From the cell containing the given text, extract its center point as [x, y] coordinate. 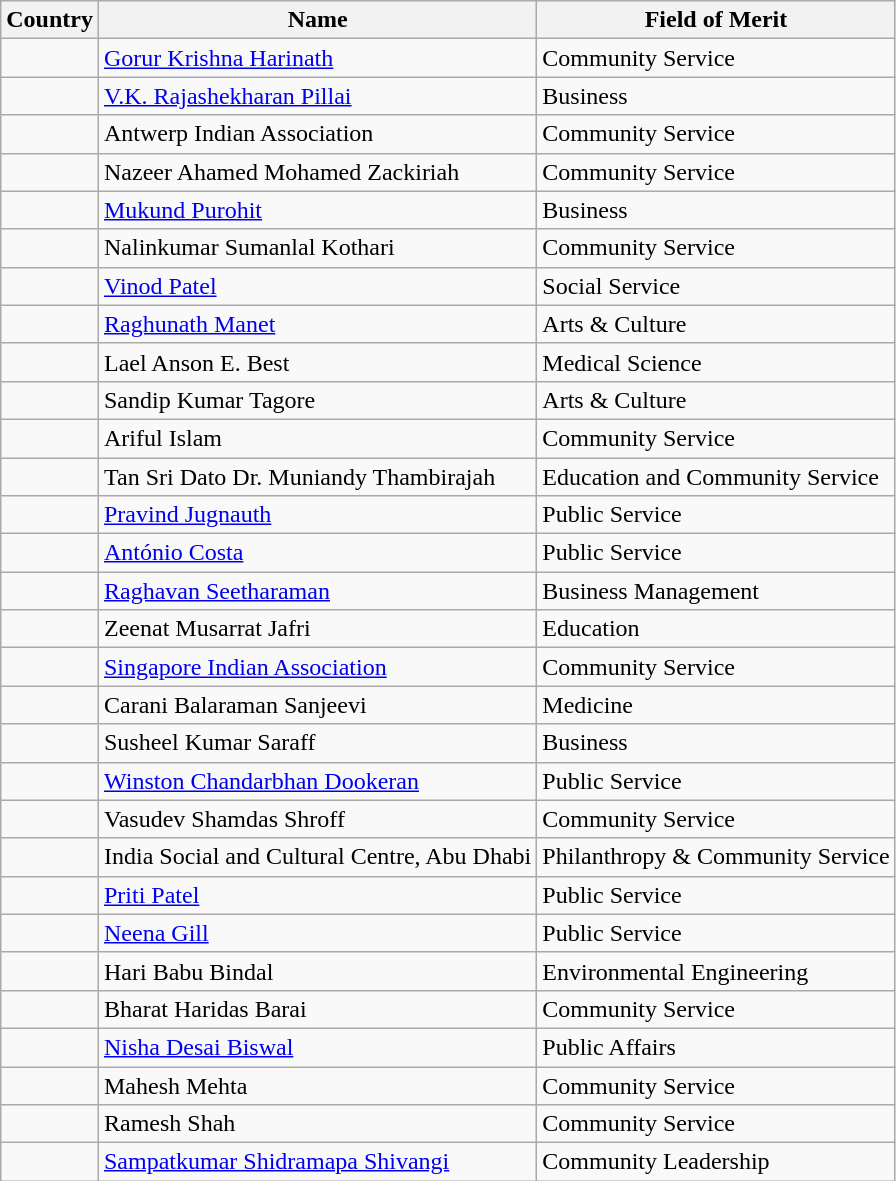
Sampatkumar Shidramapa Shivangi [317, 1162]
Singapore Indian Association [317, 667]
Zeenat Musarrat Jafri [317, 629]
Vasudev Shamdas Shroff [317, 819]
Mahesh Mehta [317, 1085]
Lael Anson E. Best [317, 362]
Ramesh Shah [317, 1124]
Ariful Islam [317, 438]
Mukund Purohit [317, 210]
Carani Balaraman Sanjeevi [317, 705]
India Social and Cultural Centre, Abu Dhabi [317, 857]
Susheel Kumar Saraff [317, 743]
Business Management [716, 591]
António Costa [317, 553]
Community Leadership [716, 1162]
Education and Community Service [716, 477]
Name [317, 20]
Neena Gill [317, 933]
Nazeer Ahamed Mohamed Zackiriah [317, 172]
Vinod Patel [317, 286]
Country [50, 20]
Sandip Kumar Tagore [317, 400]
Priti Patel [317, 895]
Hari Babu Bindal [317, 971]
Winston Chandarbhan Dookeran [317, 781]
Raghavan Seetharaman [317, 591]
Social Service [716, 286]
Gorur Krishna Harinath [317, 58]
Environmental Engineering [716, 971]
Field of Merit [716, 20]
Medical Science [716, 362]
Education [716, 629]
Pravind Jugnauth [317, 515]
Bharat Haridas Barai [317, 1009]
Medicine [716, 705]
Nisha Desai Biswal [317, 1047]
V.K. Rajashekharan Pillai [317, 96]
Nalinkumar Sumanlal Kothari [317, 248]
Raghunath Manet [317, 324]
Antwerp Indian Association [317, 134]
Tan Sri Dato Dr. Muniandy Thambirajah [317, 477]
Philanthropy & Community Service [716, 857]
Public Affairs [716, 1047]
